Provide the (x, y) coordinate of the cell's center where the given text is located.  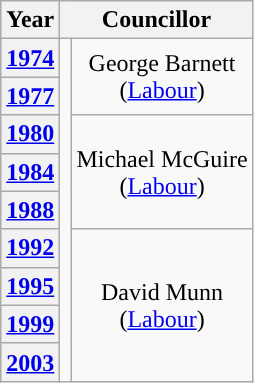
1980 (30, 134)
1999 (30, 324)
Year (30, 20)
Councillor (156, 20)
David Munn(Labour) (162, 305)
1992 (30, 248)
2003 (30, 362)
Michael McGuire(Labour) (162, 172)
1988 (30, 210)
1995 (30, 286)
1984 (30, 172)
1974 (30, 58)
George Barnett(Labour) (162, 77)
1977 (30, 96)
